Identify which cell holds the provided text, then report its [X, Y] central coordinate. 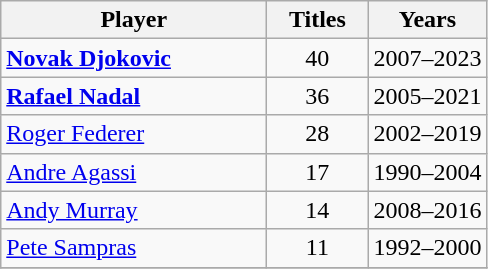
2005–2021 [428, 96]
14 [318, 210]
1992–2000 [428, 248]
2008–2016 [428, 210]
40 [318, 58]
Novak Djokovic [134, 58]
Roger Federer [134, 134]
11 [318, 248]
36 [318, 96]
Andy Murray [134, 210]
Rafael Nadal [134, 96]
Pete Sampras [134, 248]
Years [428, 20]
1990–2004 [428, 172]
2007–2023 [428, 58]
Player [134, 20]
17 [318, 172]
2002–2019 [428, 134]
28 [318, 134]
Andre Agassi [134, 172]
Titles [318, 20]
